Identify which cell holds the provided text, then report its (X, Y) central coordinate. 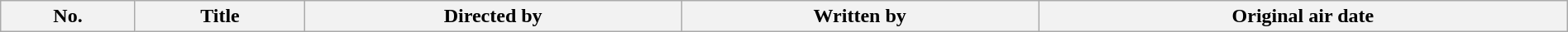
Written by (860, 16)
Directed by (493, 16)
Original air date (1303, 16)
Title (220, 16)
No. (68, 16)
